Determine the [X, Y] coordinate at the center of the cell enclosing the given text.  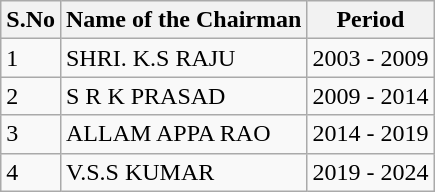
V.S.S KUMAR [183, 172]
2009 - 2014 [370, 96]
SHRI. K.S RAJU [183, 58]
Period [370, 20]
2019 - 2024 [370, 172]
2003 - 2009 [370, 58]
3 [31, 134]
ALLAM APPA RAO [183, 134]
S R K PRASAD [183, 96]
2014 - 2019 [370, 134]
2 [31, 96]
4 [31, 172]
Name of the Chairman [183, 20]
1 [31, 58]
S.No [31, 20]
